Return (x, y) of the center of cell containing provided text 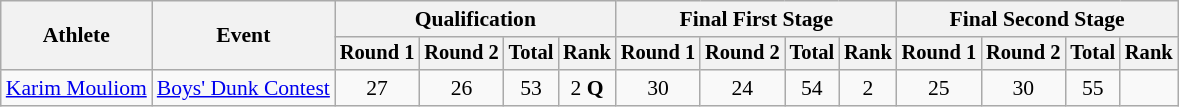
Karim Mouliom (76, 88)
27 (377, 88)
Final Second Stage (1038, 19)
Event (244, 36)
55 (1092, 88)
54 (812, 88)
Boys' Dunk Contest (244, 88)
25 (939, 88)
24 (742, 88)
53 (532, 88)
2 (868, 88)
2 Q (587, 88)
26 (461, 88)
Athlete (76, 36)
Final First Stage (756, 19)
Qualification (476, 19)
